Extract the (x, y) coordinate from the center of the cell holding the provided text.  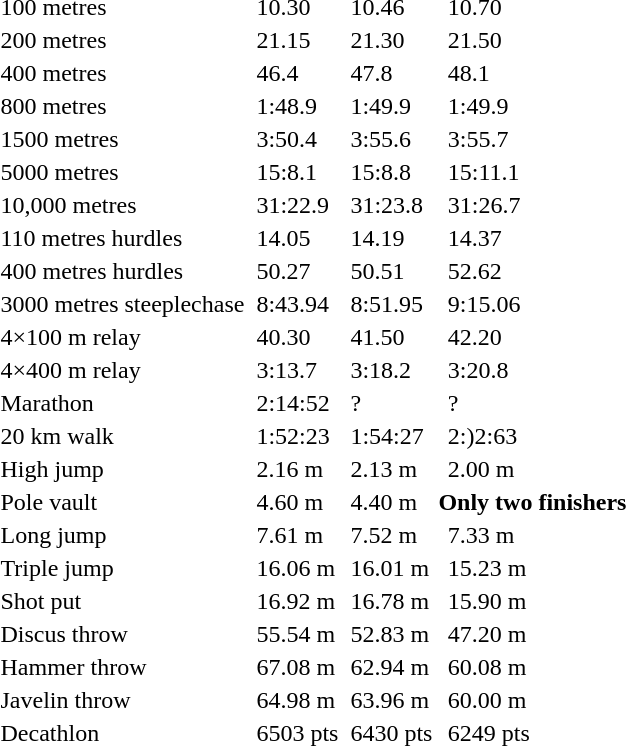
31:22.9 (298, 205)
21.15 (298, 40)
1:52:23 (298, 436)
1:49.9 (392, 106)
2.16 m (298, 469)
31:23.8 (392, 205)
2:14:52 (298, 403)
46.4 (298, 73)
16.78 m (392, 601)
15:8.1 (298, 172)
40.30 (298, 337)
3:55.6 (392, 139)
2.13 m (392, 469)
15:8.8 (392, 172)
55.54 m (298, 634)
47.8 (392, 73)
7.61 m (298, 535)
3:50.4 (298, 139)
3:13.7 (298, 370)
64.98 m (298, 700)
4.40 m (392, 502)
41.50 (392, 337)
14.05 (298, 238)
63.96 m (392, 700)
16.92 m (298, 601)
14.19 (392, 238)
8:51.95 (392, 304)
4.60 m (298, 502)
67.08 m (298, 667)
? (392, 403)
7.52 m (392, 535)
21.30 (392, 40)
50.27 (298, 271)
3:18.2 (392, 370)
1:48.9 (298, 106)
52.83 m (392, 634)
8:43.94 (298, 304)
50.51 (392, 271)
16.06 m (298, 568)
1:54:27 (392, 436)
62.94 m (392, 667)
16.01 m (392, 568)
